Identify which cell holds the provided text, then report its (x, y) central coordinate. 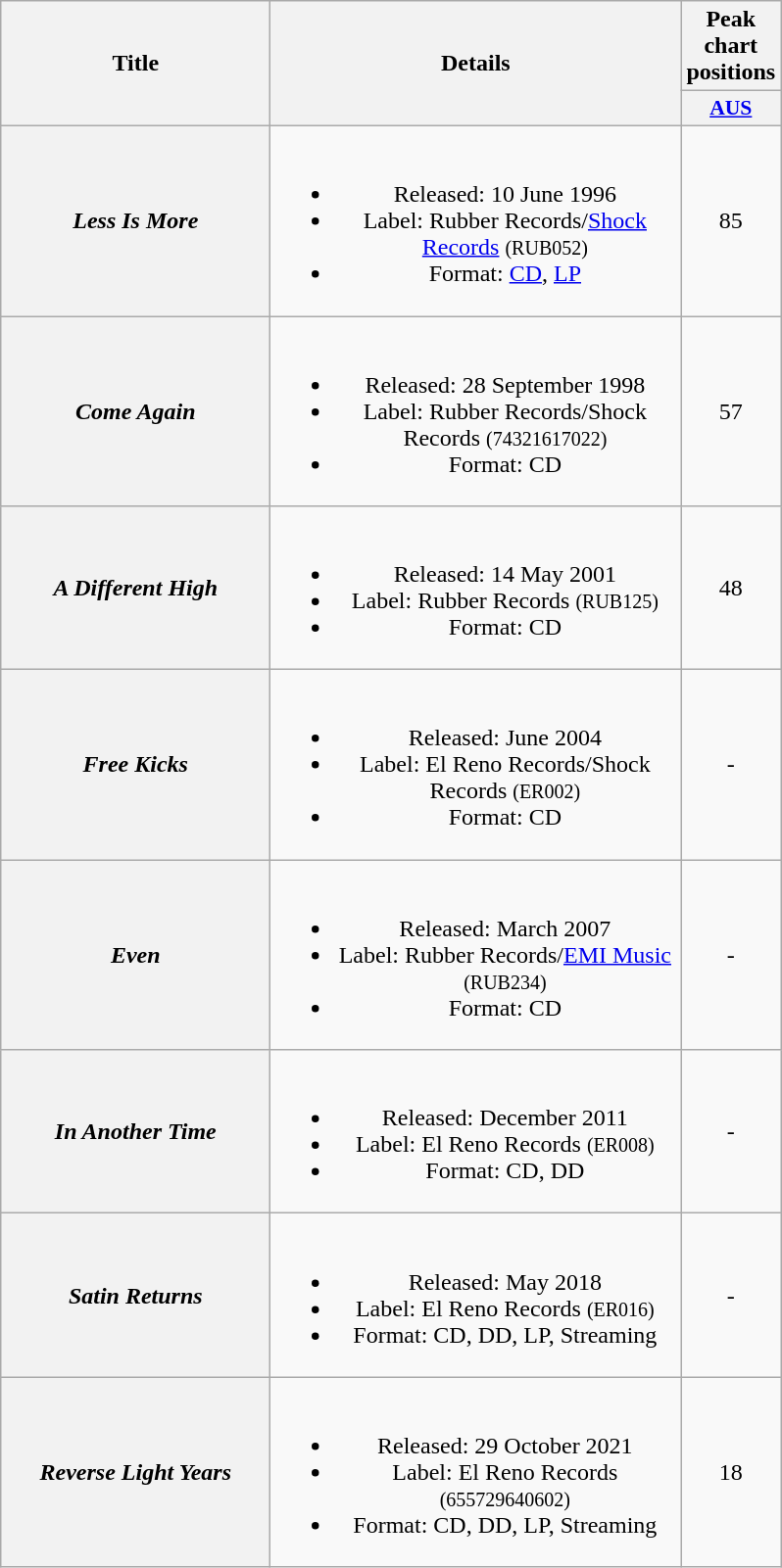
Released: March 2007Label: Rubber Records/EMI Music (RUB234)Format: CD (476, 955)
Satin Returns (135, 1295)
Released: May 2018Label: El Reno Records (ER016)Format: CD, DD, LP, Streaming (476, 1295)
Come Again (135, 410)
85 (731, 220)
Free Kicks (135, 765)
Released: 10 June 1996Label: Rubber Records/Shock Records (RUB052)Format: CD, LP (476, 220)
Released: December 2011Label: El Reno Records (ER008)Format: CD, DD (476, 1132)
48 (731, 588)
In Another Time (135, 1132)
Even (135, 955)
18 (731, 1472)
Peak chart positions (731, 46)
Released: June 2004Label: El Reno Records/Shock Records (ER002)Format: CD (476, 765)
Released: 29 October 2021Label: El Reno Records (655729640602)Format: CD, DD, LP, Streaming (476, 1472)
Details (476, 64)
Released: 28 September 1998Label: Rubber Records/Shock Records (74321617022)Format: CD (476, 410)
Released: 14 May 2001Label: Rubber Records (RUB125)Format: CD (476, 588)
Less Is More (135, 220)
57 (731, 410)
AUS (731, 109)
Reverse Light Years (135, 1472)
A Different High (135, 588)
Title (135, 64)
